Scan for the cell matching the given text and deliver its (x, y) coordinate at center. 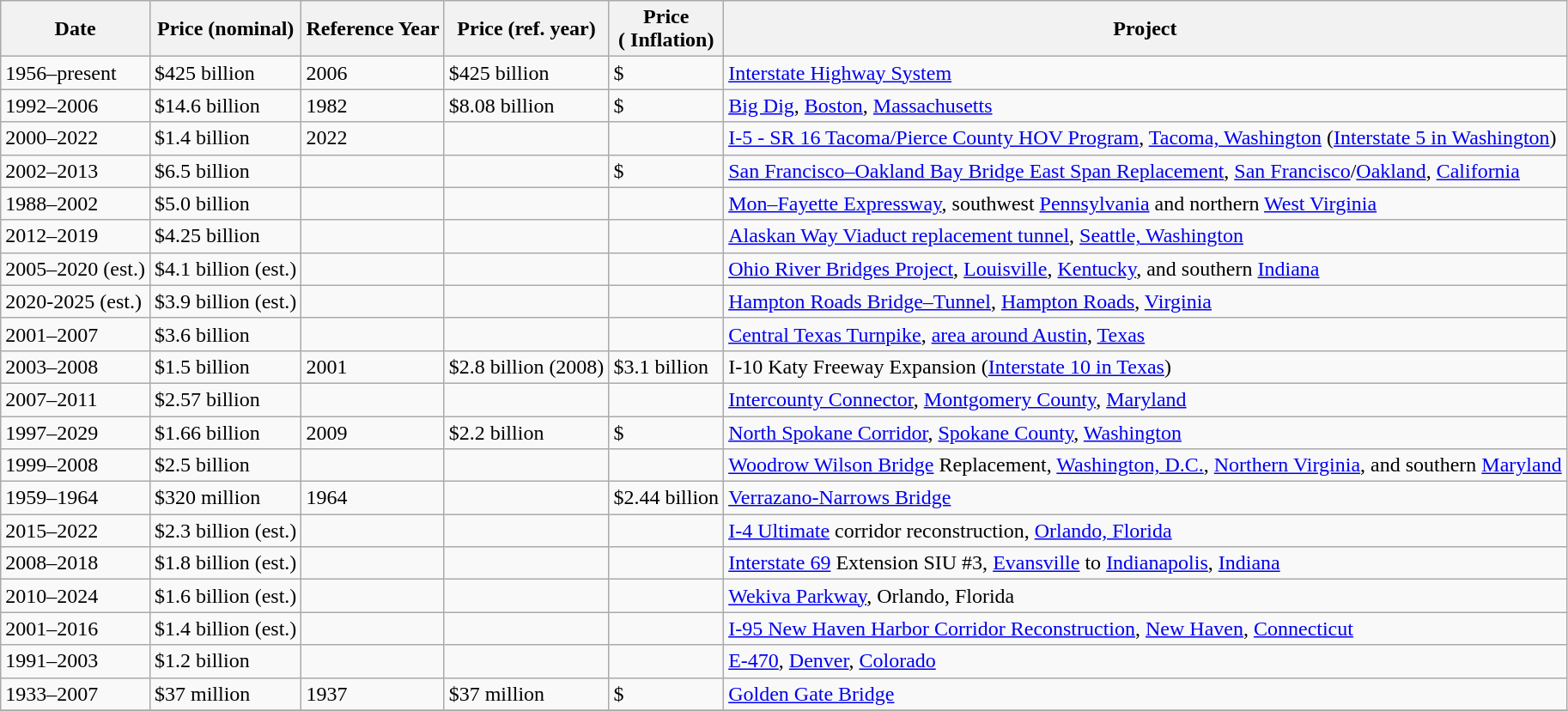
1992–2006 (76, 106)
1991–2003 (76, 661)
Verrazano-Narrows Bridge (1146, 498)
Project (1146, 29)
$1.5 billion (225, 367)
2020-2025 (est.) (76, 301)
$2.3 billion (est.) (225, 531)
North Spokane Corridor, Spokane County, Washington (1146, 432)
2008–2018 (76, 563)
2022 (373, 138)
Golden Gate Bridge (1146, 694)
San Francisco–Oakland Bay Bridge East Span Replacement, San Francisco/Oakland, California (1146, 171)
1937 (373, 694)
2009 (373, 432)
2005–2020 (est.) (76, 269)
Woodrow Wilson Bridge Replacement, Washington, D.C., Northern Virginia, and southern Maryland (1146, 465)
$14.6 billion (225, 106)
1982 (373, 106)
2012–2019 (76, 236)
1999–2008 (76, 465)
Central Texas Turnpike, area around Austin, Texas (1146, 334)
Wekiva Parkway, Orlando, Florida (1146, 596)
2002–2013 (76, 171)
$1.8 billion (est.) (225, 563)
$1.4 billion (225, 138)
2000–2022 (76, 138)
Date (76, 29)
$3.6 billion (225, 334)
Mon–Fayette Expressway, southwest Pennsylvania and northern West Virginia (1146, 204)
2010–2024 (76, 596)
2015–2022 (76, 531)
2001–2016 (76, 629)
1997–2029 (76, 432)
$4.25 billion (225, 236)
$1.6 billion (est.) (225, 596)
I-4 Ultimate corridor reconstruction, Orlando, Florida (1146, 531)
1933–2007 (76, 694)
1959–1964 (76, 498)
$6.5 billion (225, 171)
Ohio River Bridges Project, Louisville, Kentucky, and southern Indiana (1146, 269)
2006 (373, 73)
$2.44 billion (666, 498)
$5.0 billion (225, 204)
$2.5 billion (225, 465)
2003–2008 (76, 367)
1956–present (76, 73)
Big Dig, Boston, Massachusetts (1146, 106)
Hampton Roads Bridge–Tunnel, Hampton Roads, Virginia (1146, 301)
$4.1 billion (est.) (225, 269)
$3.1 billion (666, 367)
$1.4 billion (est.) (225, 629)
I-5 - SR 16 Tacoma/Pierce County HOV Program, Tacoma, Washington (Interstate 5 in Washington) (1146, 138)
Price (nominal) (225, 29)
Interstate Highway System (1146, 73)
Interstate 69 Extension SIU #3, Evansville to Indianapolis, Indiana (1146, 563)
Reference Year (373, 29)
$3.9 billion (est.) (225, 301)
I-95 New Haven Harbor Corridor Reconstruction, New Haven, Connecticut (1146, 629)
2001 (373, 367)
Price( Inflation) (666, 29)
I-10 Katy Freeway Expansion (Interstate 10 in Texas) (1146, 367)
1988–2002 (76, 204)
Intercounty Connector, Montgomery County, Maryland (1146, 399)
$8.08 billion (526, 106)
$2.57 billion (225, 399)
$1.66 billion (225, 432)
$1.2 billion (225, 661)
$320 million (225, 498)
E-470, Denver, Colorado (1146, 661)
2001–2007 (76, 334)
$2.8 billion (2008) (526, 367)
2007–2011 (76, 399)
$2.2 billion (526, 432)
Price (ref. year) (526, 29)
Alaskan Way Viaduct replacement tunnel, Seattle, Washington (1146, 236)
1964 (373, 498)
